Return [X, Y] of the center of cell containing provided text 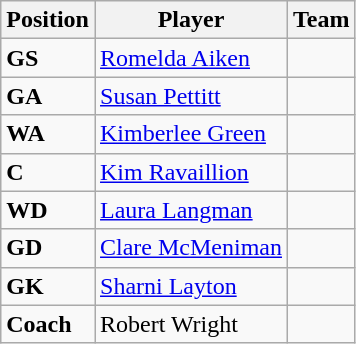
GS [48, 58]
Position [48, 20]
WD [48, 210]
GD [48, 248]
Romelda Aiken [190, 58]
Susan Pettitt [190, 96]
WA [48, 134]
Clare McMeniman [190, 248]
Kim Ravaillion [190, 172]
Robert Wright [190, 324]
GK [48, 286]
Kimberlee Green [190, 134]
Team [322, 20]
Player [190, 20]
Sharni Layton [190, 286]
Coach [48, 324]
GA [48, 96]
C [48, 172]
Laura Langman [190, 210]
